Return the (X, Y) coordinate for the center point of the cell that contains the specified text.  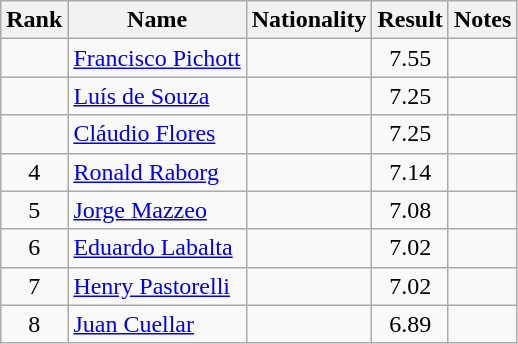
6 (34, 248)
Rank (34, 20)
Result (410, 20)
8 (34, 324)
Name (157, 20)
Nationality (309, 20)
Juan Cuellar (157, 324)
7.08 (410, 210)
Ronald Raborg (157, 172)
7 (34, 286)
7.14 (410, 172)
Jorge Mazzeo (157, 210)
6.89 (410, 324)
Henry Pastorelli (157, 286)
7.55 (410, 58)
Notes (482, 20)
Cláudio Flores (157, 134)
4 (34, 172)
Luís de Souza (157, 96)
5 (34, 210)
Eduardo Labalta (157, 248)
Francisco Pichott (157, 58)
